From the cell containing the given text, extract its center point as [x, y] coordinate. 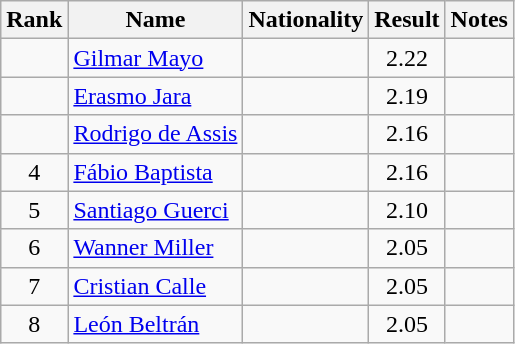
Cristian Calle [156, 286]
2.19 [407, 96]
Santiago Guerci [156, 210]
Notes [479, 20]
Name [156, 20]
Wanner Miller [156, 248]
7 [34, 286]
Rodrigo de Assis [156, 134]
Erasmo Jara [156, 96]
2.10 [407, 210]
6 [34, 248]
Result [407, 20]
4 [34, 172]
2.22 [407, 58]
8 [34, 324]
Fábio Baptista [156, 172]
Rank [34, 20]
5 [34, 210]
Nationality [306, 20]
Gilmar Mayo [156, 58]
León Beltrán [156, 324]
